Scan for the cell matching the given text and deliver its [x, y] coordinate at center. 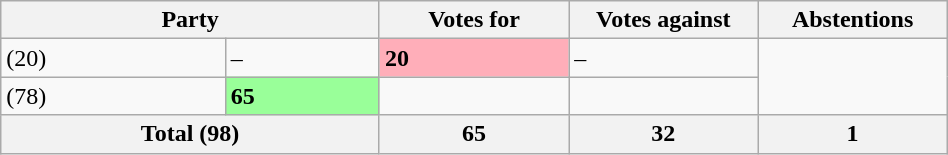
1 [852, 134]
Party [190, 20]
(78) [113, 96]
Votes for [474, 20]
(20) [113, 58]
Abstentions [852, 20]
32 [664, 134]
20 [474, 58]
Total (98) [190, 134]
Votes against [664, 20]
